Scan for the cell matching the given text and deliver its [X, Y] coordinate at center. 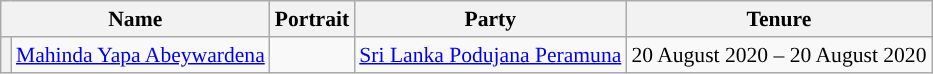
Sri Lanka Podujana Peramuna [490, 55]
Party [490, 19]
Portrait [312, 19]
Name [136, 19]
20 August 2020 – 20 August 2020 [778, 55]
Mahinda Yapa Abeywardena [140, 55]
Tenure [778, 19]
